Detect which cell encompasses the target text, then output its [X, Y] center coordinate. 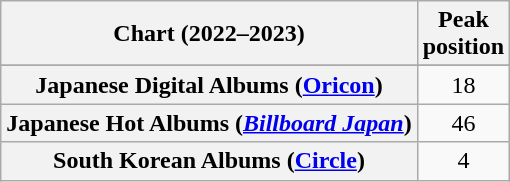
Japanese Digital Albums (Oricon) [209, 85]
18 [463, 85]
46 [463, 123]
Chart (2022–2023) [209, 34]
South Korean Albums (Circle) [209, 161]
Peakposition [463, 34]
Japanese Hot Albums (Billboard Japan) [209, 123]
4 [463, 161]
